Locate the cell with the specified text and output its (X, Y) center coordinate. 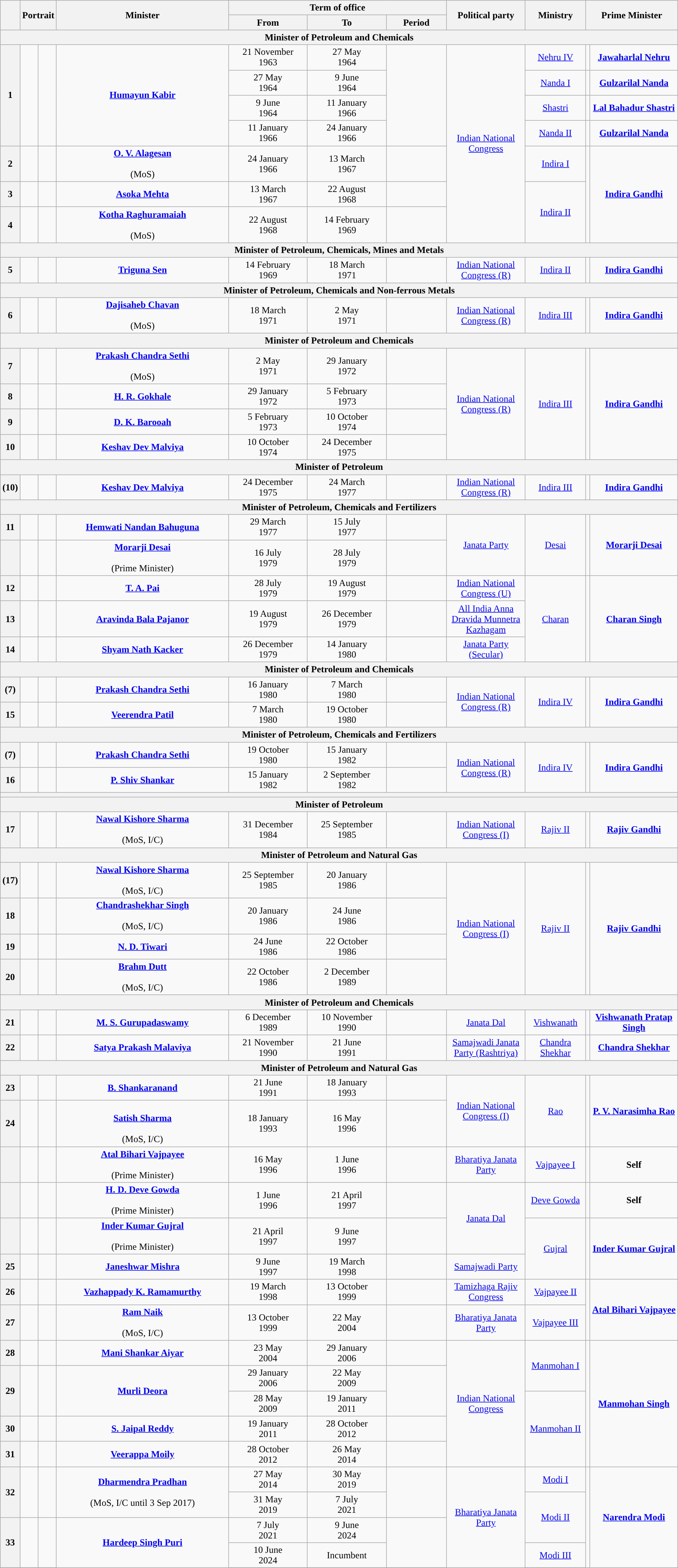
Manmohan Singh (634, 1404)
16 (10, 780)
15 (10, 715)
25 (10, 1267)
Minister of Petroleum, Chemicals, Mines and Metals (339, 250)
Modi III (555, 1555)
Triguna Sen (142, 270)
6 (10, 316)
24 March1977 (347, 487)
Vishwanath Pratap Singh (634, 1022)
10 June2024 (268, 1555)
Indira I (555, 164)
Janata Party (Secular) (486, 649)
4 (10, 225)
26 (10, 1292)
Satish Sharma(MoS, I/C) (142, 1124)
Janata Party (486, 545)
Prime Minister (632, 15)
7 (10, 366)
32 (10, 1492)
From (268, 23)
Veerendra Patil (142, 715)
23 (10, 1088)
17 (10, 830)
Modi II (555, 1517)
Kotha Raghuramaiah(MoS) (142, 225)
30 (10, 1428)
5 (10, 270)
S. Jaipal Reddy (142, 1428)
Shyam Nath Kacker (142, 649)
Political party (486, 15)
27 (10, 1322)
26 May2014 (347, 1454)
Nanda II (555, 133)
12 (10, 588)
8 (10, 396)
2 September1982 (347, 780)
Minister (142, 15)
Manmohan II (555, 1428)
Vajpayee I (555, 1165)
10 (10, 447)
Manmohan I (555, 1366)
Narendra Modi (634, 1517)
30 May2019 (347, 1479)
H. R. Gokhale (142, 396)
13 (10, 619)
Aravinda Bala Pajanor (142, 619)
M. S. Gurupadaswamy (142, 1022)
16 January1980 (268, 689)
Mani Shankar Aiyar (142, 1353)
Atal Bihari Vajpayee(Prime Minister) (142, 1165)
Hemwati Nandan Bahuguna (142, 527)
Vishwanath (555, 1022)
21 November1990 (268, 1048)
11 (10, 527)
Murli Deora (142, 1391)
Samajwadi Party (486, 1267)
31 December1984 (268, 830)
27 May2014 (268, 1479)
23 May2004 (268, 1353)
Brahm Dutt(MoS, I/C) (142, 977)
9 June2024 (347, 1530)
Charan (555, 619)
Vazhappady K. Ramamurthy (142, 1292)
Inder Kumar Gujral(Prime Minister) (142, 1236)
14 January1980 (347, 649)
Vajpayee II (555, 1292)
Rao (555, 1111)
Atal Bihari Vajpayee (634, 1310)
20 (10, 977)
19 (10, 947)
(10) (10, 487)
2 (10, 164)
1 (10, 95)
Humayun Kabir (142, 95)
21 November1963 (268, 58)
Vajpayee III (555, 1322)
10 November1990 (347, 1022)
Ram Naik(MoS, I/C) (142, 1322)
Hardeep Singh Puri (142, 1542)
Minister of Petroleum, Chemicals and Non-ferrous Metals (339, 290)
Incumbent (347, 1555)
31 (10, 1454)
22 (10, 1048)
Janeshwar Mishra (142, 1267)
31 May2019 (268, 1505)
Nanda I (555, 82)
Satya Prakash Malaviya (142, 1048)
3 (10, 194)
Indian National Congress (U) (486, 588)
N. D. Tiwari (142, 947)
Dajisaheb Chavan(MoS) (142, 316)
33 (10, 1542)
18 (10, 916)
O. V. Alagesan(MoS) (142, 164)
14 (10, 649)
Gujral (555, 1249)
22 May2004 (347, 1322)
B. Shankaranand (142, 1088)
2 December1989 (347, 977)
Term of office (338, 8)
To (347, 23)
29 March1977 (268, 527)
Inder Kumar Gujral (634, 1249)
28 (10, 1353)
6 December1989 (268, 1022)
Ministry (555, 15)
Portrait (38, 15)
Asoka Mehta (142, 194)
Period (416, 23)
Nehru IV (555, 58)
Chandrashekhar Singh(MoS, I/C) (142, 916)
29 (10, 1391)
28 May2009 (268, 1404)
D. K. Barooah (142, 422)
15 July1977 (347, 527)
Tamizhaga Rajiv Congress (486, 1292)
T. A. Pai (142, 588)
P. Shiv Shankar (142, 780)
Desai (555, 545)
22 May2009 (347, 1378)
Veerappa Moily (142, 1454)
Prakash Chandra Sethi(MoS) (142, 366)
(17) (10, 880)
16 July1979 (268, 558)
H. D. Deve Gowda(Prime Minister) (142, 1200)
Charan Singh (634, 619)
Lal Bahadur Shastri (634, 108)
24 (10, 1124)
21 (10, 1022)
9 (10, 422)
Jawaharlal Nehru (634, 58)
P. V. Narasimha Rao (634, 1111)
All India Anna Dravida Munnetra Kazhagam (486, 619)
Morarji Desai(Prime Minister) (142, 558)
Shastri (555, 108)
Dharmendra Pradhan(MoS, I/C until 3 Sep 2017) (142, 1492)
Modi I (555, 1479)
Morarji Desai (634, 545)
Deve Gowda (555, 1200)
Samajwadi Janata Party (Rashtriya) (486, 1048)
